Determine the (X, Y) coordinate at the center of the cell enclosing the given text.  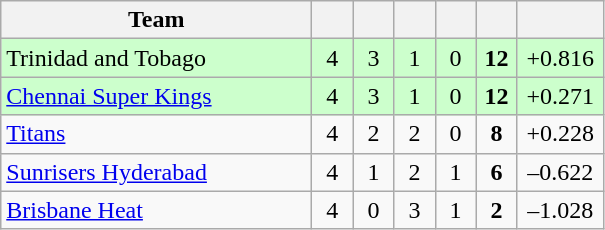
–0.622 (560, 172)
+0.816 (560, 58)
6 (496, 172)
Brisbane Heat (156, 210)
+0.271 (560, 96)
–1.028 (560, 210)
8 (496, 134)
Sunrisers Hyderabad (156, 172)
Team (156, 20)
Chennai Super Kings (156, 96)
+0.228 (560, 134)
Trinidad and Tobago (156, 58)
Titans (156, 134)
